Return [X, Y] of the center of cell containing provided text 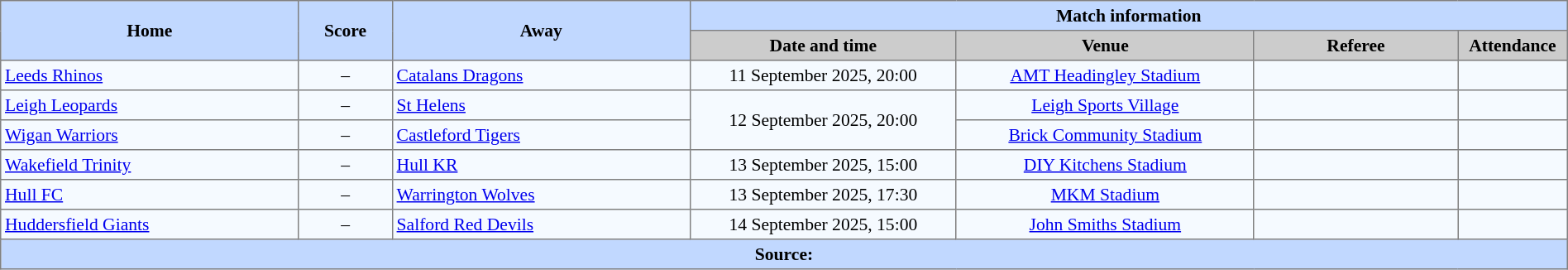
Huddersfield Giants [150, 224]
Home [150, 31]
14 September 2025, 15:00 [823, 224]
Away [541, 31]
Match information [1128, 16]
Hull FC [150, 195]
Wakefield Trinity [150, 165]
Salford Red Devils [541, 224]
Leigh Leopards [150, 105]
Brick Community Stadium [1105, 135]
Score [346, 31]
Catalans Dragons [541, 75]
12 September 2025, 20:00 [823, 120]
Leeds Rhinos [150, 75]
St Helens [541, 105]
Warrington Wolves [541, 195]
AMT Headingley Stadium [1105, 75]
MKM Stadium [1105, 195]
Date and time [823, 46]
Castleford Tigers [541, 135]
13 September 2025, 15:00 [823, 165]
Referee [1355, 46]
John Smiths Stadium [1105, 224]
Hull KR [541, 165]
DIY Kitchens Stadium [1105, 165]
11 September 2025, 20:00 [823, 75]
Venue [1105, 46]
Wigan Warriors [150, 135]
13 September 2025, 17:30 [823, 195]
Source: [784, 254]
Attendance [1513, 46]
Leigh Sports Village [1105, 105]
